Find where the given text appears and provide that cell's center as [X, Y] coordinate. 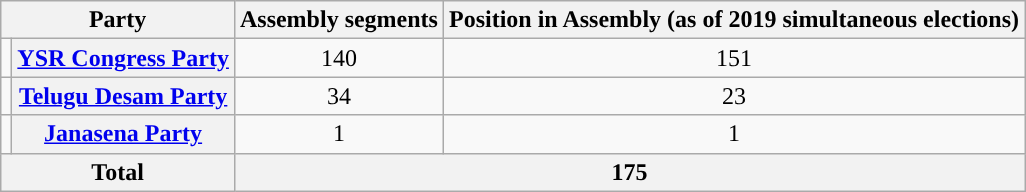
Assembly segments [338, 20]
23 [734, 96]
Telugu Desam Party [124, 96]
175 [629, 172]
Total [118, 172]
34 [338, 96]
Position in Assembly (as of 2019 simultaneous elections) [734, 20]
Party [118, 20]
Janasena Party [124, 134]
140 [338, 58]
151 [734, 58]
YSR Congress Party [124, 58]
